Determine the (x, y) coordinate at the center of the cell enclosing the given text.  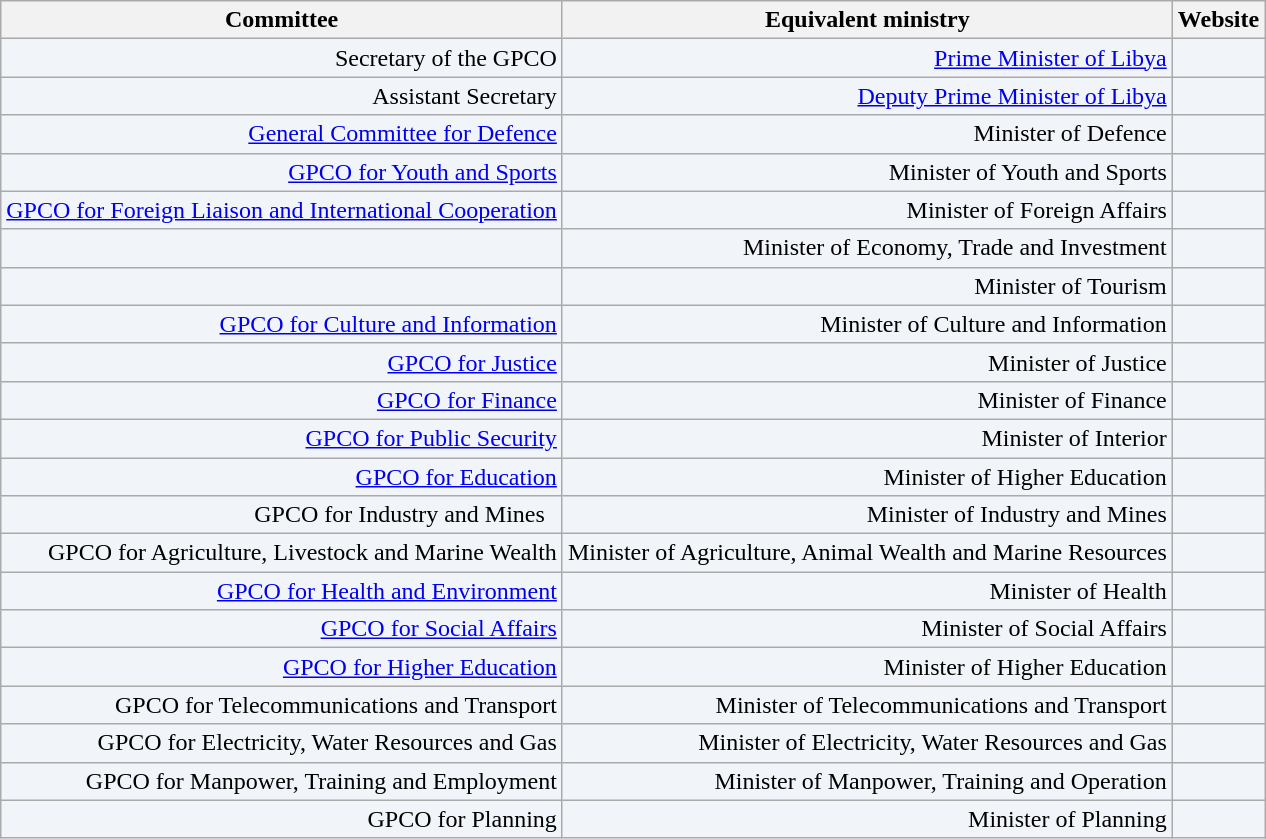
Minister of Finance (867, 400)
Committee (282, 20)
Minister of Manpower, Training and Operation (867, 781)
Minister of Industry and Mines (867, 515)
Minister of Economy, Trade and Investment (867, 248)
Minister of Interior (867, 438)
Equivalent ministry (867, 20)
GPCO for Telecommunications and Transport (282, 705)
GPCO for Youth and Sports (282, 172)
GPCO for Culture and Information (282, 324)
Secretary of the GPCO (282, 58)
Minister of Agriculture, Animal Wealth and Marine Resources (867, 553)
Minister of Tourism (867, 286)
Website (1218, 20)
GPCO for Agriculture, Livestock and Marine Wealth (282, 553)
GPCO for Foreign Liaison and International Cooperation (282, 210)
Minister of Electricity, Water Resources and Gas (867, 743)
Minister of Telecommunications and Transport (867, 705)
GPCO for Justice (282, 362)
GPCO for Industry and Mines (282, 515)
Minister of Health (867, 591)
Minister of Culture and Information (867, 324)
Assistant Secretary (282, 96)
Minister of Youth and Sports (867, 172)
Minister of Social Affairs (867, 629)
GPCO for Social Affairs (282, 629)
GPCO for Education (282, 477)
General Committee for Defence (282, 134)
GPCO for Manpower, Training and Employment (282, 781)
GPCO for Electricity, Water Resources and Gas (282, 743)
Minister of Foreign Affairs (867, 210)
Minister of Planning (867, 819)
Prime Minister of Libya (867, 58)
Minister of Justice (867, 362)
GPCO for Higher Education (282, 667)
GPCO for Health and Environment (282, 591)
Minister of Defence (867, 134)
GPCO for Planning (282, 819)
Deputy Prime Minister of Libya (867, 96)
GPCO for Finance (282, 400)
GPCO for Public Security (282, 438)
